Return the (x, y) coordinate for the center point of the cell that contains the specified text.  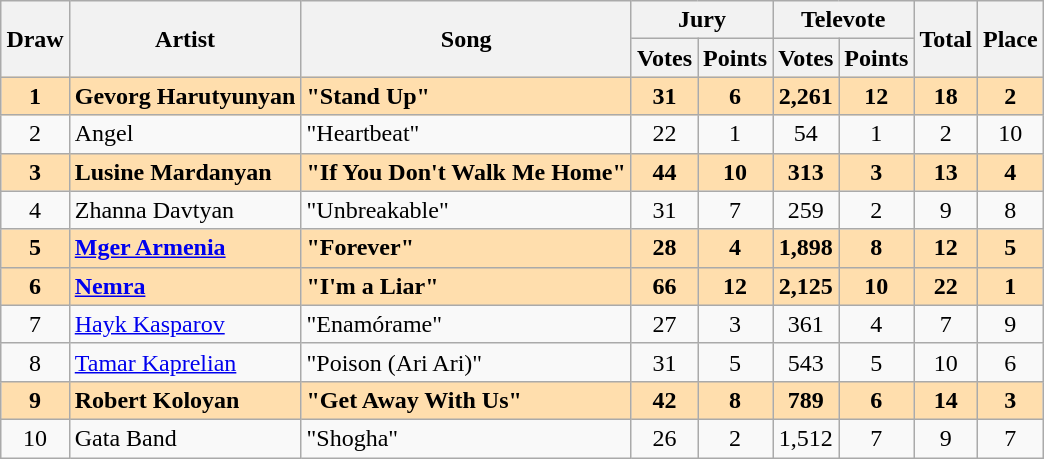
1,898 (806, 248)
Total (946, 39)
27 (664, 324)
18 (946, 96)
"I'm a Liar" (466, 286)
"Enamórame" (466, 324)
Nemra (185, 286)
313 (806, 172)
28 (664, 248)
14 (946, 400)
"Unbreakable" (466, 210)
259 (806, 210)
Robert Koloyan (185, 400)
543 (806, 362)
Mger Armenia (185, 248)
2,261 (806, 96)
Tamar Kaprelian (185, 362)
Hayk Kasparov (185, 324)
Gevorg Harutyunyan (185, 96)
66 (664, 286)
361 (806, 324)
2,125 (806, 286)
Artist (185, 39)
Draw (35, 39)
42 (664, 400)
54 (806, 134)
Zhanna Davtyan (185, 210)
Jury (702, 20)
Televote (844, 20)
1,512 (806, 438)
Gata Band (185, 438)
"Stand Up" (466, 96)
"Poison (Ari Ari)" (466, 362)
789 (806, 400)
"If You Don't Walk Me Home" (466, 172)
"Get Away With Us" (466, 400)
Song (466, 39)
13 (946, 172)
"Forever" (466, 248)
Angel (185, 134)
Place (1010, 39)
44 (664, 172)
"Shogha" (466, 438)
"Heartbeat" (466, 134)
26 (664, 438)
Lusine Mardanyan (185, 172)
